Return (x, y) of the center of cell containing provided text 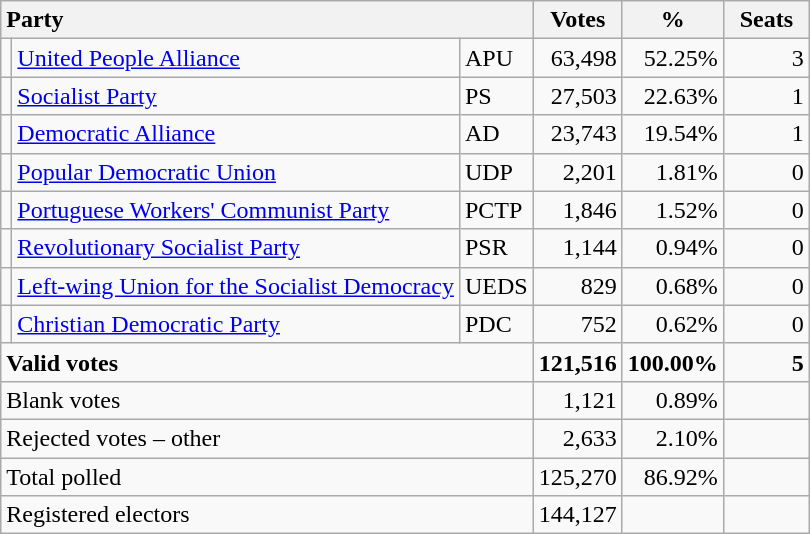
Registered electors (267, 515)
0.94% (672, 248)
1,846 (578, 210)
UDP (496, 172)
63,498 (578, 58)
Party (267, 20)
Rejected votes – other (267, 438)
5 (766, 362)
1,144 (578, 248)
Socialist Party (236, 96)
125,270 (578, 477)
752 (578, 324)
52.25% (672, 58)
Popular Democratic Union (236, 172)
0.89% (672, 400)
144,127 (578, 515)
APU (496, 58)
% (672, 20)
Revolutionary Socialist Party (236, 248)
PCTP (496, 210)
PDC (496, 324)
Christian Democratic Party (236, 324)
UEDS (496, 286)
Seats (766, 20)
Portuguese Workers' Communist Party (236, 210)
22.63% (672, 96)
Left-wing Union for the Socialist Democracy (236, 286)
Democratic Alliance (236, 134)
2.10% (672, 438)
PSR (496, 248)
Votes (578, 20)
19.54% (672, 134)
United People Alliance (236, 58)
3 (766, 58)
27,503 (578, 96)
0.62% (672, 324)
1.81% (672, 172)
2,201 (578, 172)
2,633 (578, 438)
100.00% (672, 362)
829 (578, 286)
121,516 (578, 362)
Blank votes (267, 400)
Valid votes (267, 362)
PS (496, 96)
1.52% (672, 210)
AD (496, 134)
1,121 (578, 400)
Total polled (267, 477)
0.68% (672, 286)
86.92% (672, 477)
23,743 (578, 134)
